Locate the cell with the specified text and output its (X, Y) center coordinate. 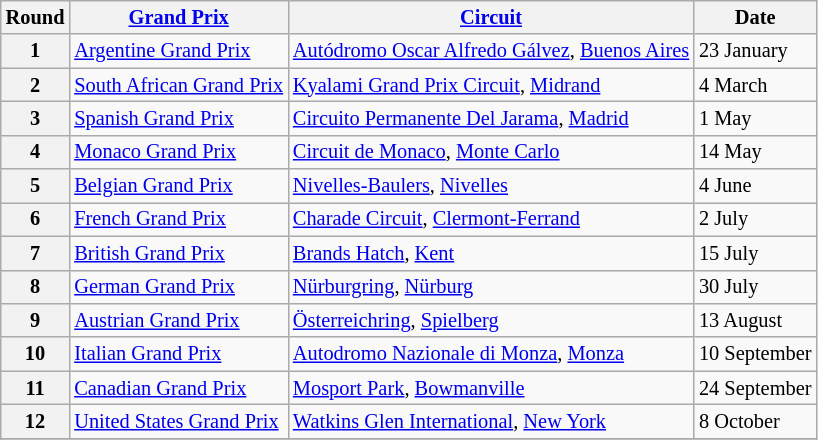
11 (36, 388)
Autódromo Oscar Alfredo Gálvez, Buenos Aires (491, 51)
Austrian Grand Prix (178, 320)
Belgian Grand Prix (178, 186)
1 May (755, 118)
Brands Hatch, Kent (491, 253)
Italian Grand Prix (178, 354)
Charade Circuit, Clermont-Ferrand (491, 219)
South African Grand Prix (178, 85)
Watkins Glen International, New York (491, 421)
4 March (755, 85)
Österreichring, Spielberg (491, 320)
9 (36, 320)
Spanish Grand Prix (178, 118)
Round (36, 17)
French Grand Prix (178, 219)
8 October (755, 421)
10 (36, 354)
United States Grand Prix (178, 421)
Circuito Permanente Del Jarama, Madrid (491, 118)
23 January (755, 51)
Canadian Grand Prix (178, 388)
15 July (755, 253)
12 (36, 421)
Kyalami Grand Prix Circuit, Midrand (491, 85)
Autodromo Nazionale di Monza, Monza (491, 354)
Nivelles-Baulers, Nivelles (491, 186)
Monaco Grand Prix (178, 152)
24 September (755, 388)
30 July (755, 287)
8 (36, 287)
4 June (755, 186)
Circuit de Monaco, Monte Carlo (491, 152)
10 September (755, 354)
Circuit (491, 17)
Nürburgring, Nürburg (491, 287)
13 August (755, 320)
6 (36, 219)
Argentine Grand Prix (178, 51)
British Grand Prix (178, 253)
7 (36, 253)
2 July (755, 219)
1 (36, 51)
Date (755, 17)
German Grand Prix (178, 287)
4 (36, 152)
5 (36, 186)
3 (36, 118)
Mosport Park, Bowmanville (491, 388)
14 May (755, 152)
2 (36, 85)
Grand Prix (178, 17)
